Output the [X, Y] coordinate of the center of the cell containing the given text.  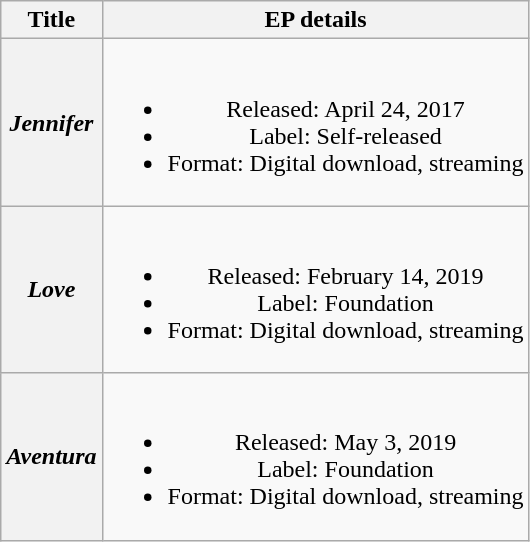
Title [52, 20]
Love [52, 290]
Released: February 14, 2019Label: FoundationFormat: Digital download, streaming [316, 290]
Released: April 24, 2017Label: Self-releasedFormat: Digital download, streaming [316, 122]
Aventura [52, 456]
Jennifer [52, 122]
EP details [316, 20]
Released: May 3, 2019Label: FoundationFormat: Digital download, streaming [316, 456]
